Output the [x, y] coordinate of the center of the cell containing the given text.  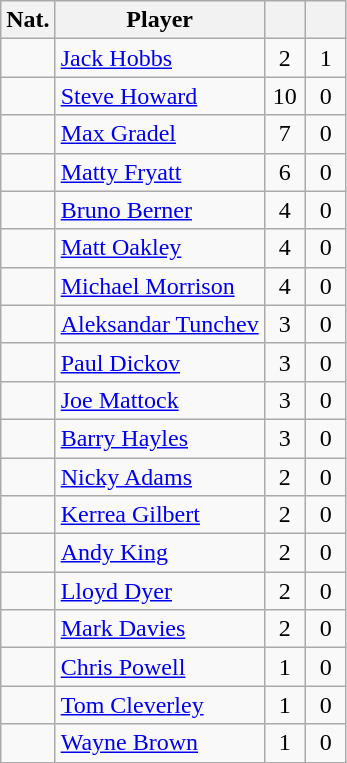
Lloyd Dyer [160, 591]
Steve Howard [160, 96]
Wayne Brown [160, 743]
Joe Mattock [160, 400]
Tom Cleverley [160, 705]
10 [284, 96]
Player [160, 20]
Chris Powell [160, 667]
Mark Davies [160, 629]
Nicky Adams [160, 477]
Paul Dickov [160, 362]
Max Gradel [160, 134]
7 [284, 134]
Bruno Berner [160, 210]
Michael Morrison [160, 286]
Matt Oakley [160, 248]
Matty Fryatt [160, 172]
Andy King [160, 553]
Barry Hayles [160, 438]
6 [284, 172]
Aleksandar Tunchev [160, 324]
Kerrea Gilbert [160, 515]
Nat. [28, 20]
Jack Hobbs [160, 58]
